For the text-containing cell, return its midpoint in (x, y) coordinate format. 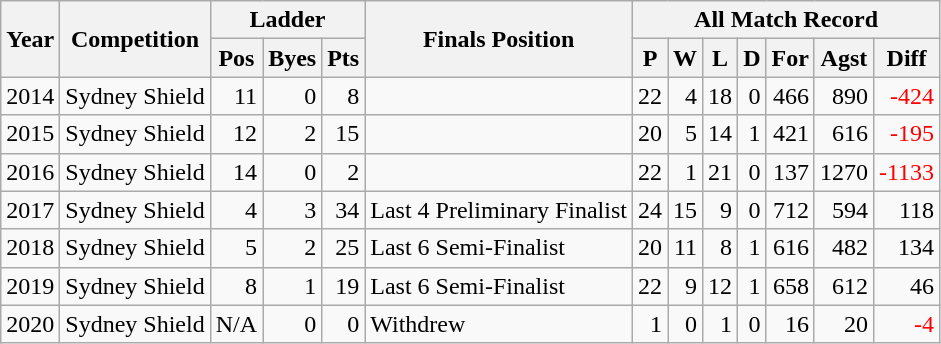
46 (906, 286)
-195 (906, 134)
658 (790, 286)
Diff (906, 58)
L (720, 58)
Pts (344, 58)
-4 (906, 324)
2015 (30, 134)
2018 (30, 248)
25 (344, 248)
P (650, 58)
All Match Record (786, 20)
21 (720, 172)
24 (650, 210)
Ladder (288, 20)
612 (844, 286)
2014 (30, 96)
Agst (844, 58)
421 (790, 134)
134 (906, 248)
Year (30, 39)
W (686, 58)
-424 (906, 96)
482 (844, 248)
N/A (236, 324)
Withdrew (499, 324)
2020 (30, 324)
118 (906, 210)
1270 (844, 172)
712 (790, 210)
For (790, 58)
3 (292, 210)
2019 (30, 286)
Byes (292, 58)
2016 (30, 172)
34 (344, 210)
Competition (135, 39)
19 (344, 286)
Last 4 Preliminary Finalist (499, 210)
D (752, 58)
2017 (30, 210)
137 (790, 172)
-1133 (906, 172)
Finals Position (499, 39)
466 (790, 96)
890 (844, 96)
594 (844, 210)
18 (720, 96)
Pos (236, 58)
16 (790, 324)
